Output the (X, Y) coordinate of the center of the cell containing the given text.  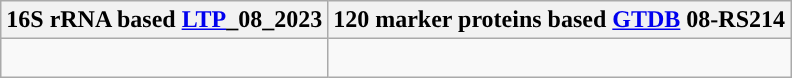
16S rRNA based LTP_08_2023 (164, 20)
120 marker proteins based GTDB 08-RS214 (560, 20)
